Pinpoint the cell where the given text exists, returning its (x, y) midpoint coordinate. 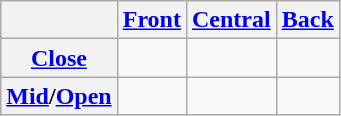
Front (152, 20)
Back (308, 20)
Mid/Open (59, 96)
Close (59, 58)
Central (231, 20)
